Locate the cell with the specified text and output its [X, Y] center coordinate. 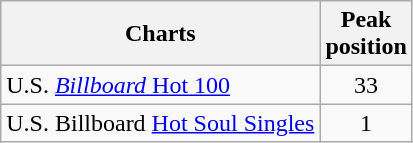
1 [366, 123]
U.S. Billboard Hot Soul Singles [160, 123]
Charts [160, 34]
33 [366, 85]
U.S. Billboard Hot 100 [160, 85]
Peakposition [366, 34]
